Return the [x, y] coordinate for the center point of the cell that contains the specified text.  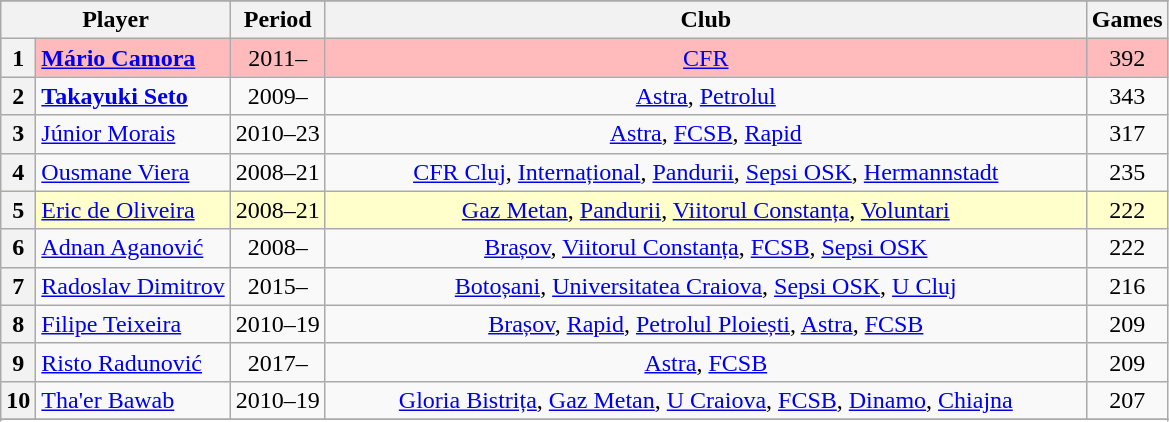
Brașov, Viitorul Constanța, FCSB, Sepsi OSK [706, 248]
Mário Camora [133, 58]
Radoslav Dimitrov [133, 286]
Filipe Teixeira [133, 324]
Period [278, 20]
Botoșani, Universitatea Craiova, Sepsi OSK, U Cluj [706, 286]
CFR [706, 58]
Astra, FCSB [706, 362]
9 [18, 362]
CFR Cluj, Internațional, Pandurii, Sepsi OSK, Hermannstadt [706, 172]
Tha'er Bawab [133, 400]
10 [18, 400]
343 [1127, 96]
2 [18, 96]
Ousmane Viera [133, 172]
Games [1127, 20]
392 [1127, 58]
Player [116, 20]
3 [18, 134]
8 [18, 324]
Astra, FCSB, Rapid [706, 134]
Club [706, 20]
216 [1127, 286]
1 [18, 58]
Gloria Bistrița, Gaz Metan, U Craiova, FCSB, Dinamo, Chiajna [706, 400]
2010–23 [278, 134]
Takayuki Seto [133, 96]
Risto Radunović [133, 362]
4 [18, 172]
2011– [278, 58]
235 [1127, 172]
207 [1127, 400]
Brașov, Rapid, Petrolul Ploiești, Astra, FCSB [706, 324]
5 [18, 210]
Adnan Aganović [133, 248]
Eric de Oliveira [133, 210]
7 [18, 286]
2017– [278, 362]
Gaz Metan, Pandurii, Viitorul Constanța, Voluntari [706, 210]
Júnior Morais [133, 134]
2015– [278, 286]
2008– [278, 248]
6 [18, 248]
317 [1127, 134]
2009– [278, 96]
Astra, Petrolul [706, 96]
